From the cell containing the given text, extract its center point as (x, y) coordinate. 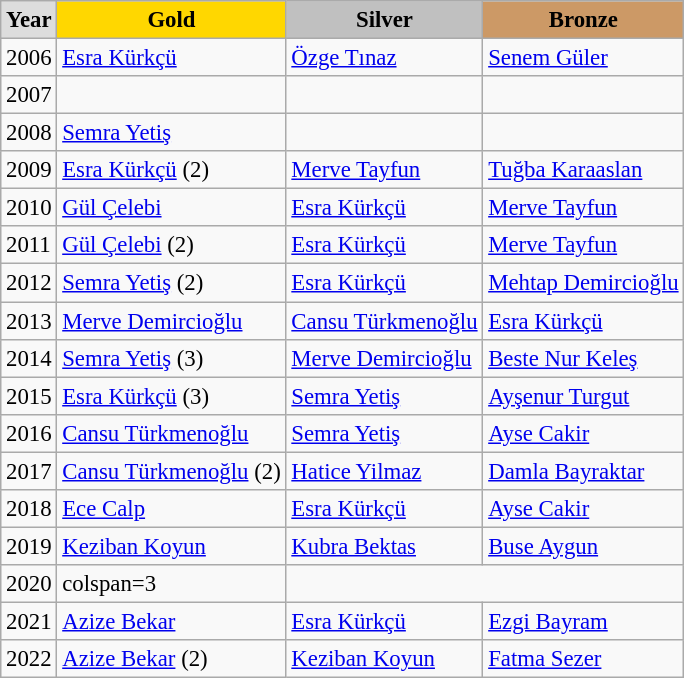
2015 (29, 396)
Esra Kürkçü (2) (172, 170)
Mehtap Demircioğlu (584, 283)
2009 (29, 170)
2014 (29, 358)
Ayşenur Turgut (584, 396)
Cansu Türkmenoğlu (2) (172, 471)
Özge Tınaz (384, 58)
Azize Bekar (172, 621)
Kubra Bektas (384, 546)
Bronze (584, 20)
2011 (29, 245)
2021 (29, 621)
Ece Calp (172, 509)
2017 (29, 471)
Ezgi Bayram (584, 621)
2007 (29, 95)
2022 (29, 659)
2008 (29, 133)
Esra Kürkçü (3) (172, 396)
Hatice Yilmaz (384, 471)
2020 (29, 584)
Semra Yetiş (3) (172, 358)
2013 (29, 321)
Silver (384, 20)
2016 (29, 433)
Senem Güler (584, 58)
2006 (29, 58)
Semra Yetiş (2) (172, 283)
Tuğba Karaaslan (584, 170)
2010 (29, 208)
Year (29, 20)
Buse Aygun (584, 546)
Gold (172, 20)
Gül Çelebi (2) (172, 245)
2018 (29, 509)
colspan=3 (172, 584)
Beste Nur Keleş (584, 358)
Damla Bayraktar (584, 471)
Fatma Sezer (584, 659)
2012 (29, 283)
Azize Bekar (2) (172, 659)
2019 (29, 546)
Gül Çelebi (172, 208)
